Locate the cell with the specified text and output its [X, Y] center coordinate. 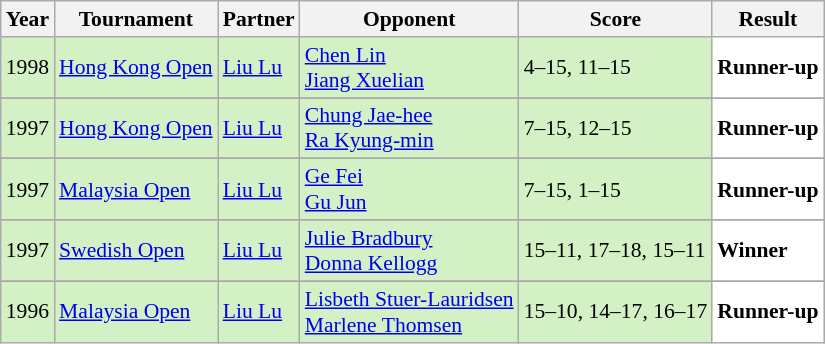
Opponent [410, 19]
1996 [28, 312]
1998 [28, 68]
Tournament [136, 19]
Chung Jae-hee Ra Kyung-min [410, 128]
Year [28, 19]
7–15, 1–15 [616, 190]
Chen Lin Jiang Xuelian [410, 68]
15–10, 14–17, 16–17 [616, 312]
Swedish Open [136, 250]
Ge Fei Gu Jun [410, 190]
Julie Bradbury Donna Kellogg [410, 250]
Result [768, 19]
4–15, 11–15 [616, 68]
Score [616, 19]
Winner [768, 250]
Lisbeth Stuer-Lauridsen Marlene Thomsen [410, 312]
Partner [259, 19]
7–15, 12–15 [616, 128]
15–11, 17–18, 15–11 [616, 250]
